Return the (x, y) coordinate for the center point of the cell that contains the specified text.  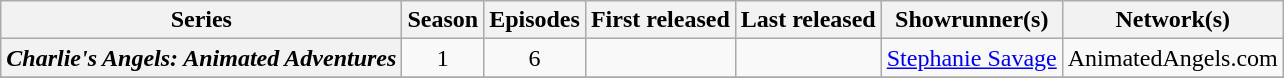
Charlie's Angels: Animated Adventures (202, 58)
Showrunner(s) (972, 20)
Episodes (535, 20)
6 (535, 58)
Network(s) (1172, 20)
AnimatedAngels.com (1172, 58)
Season (443, 20)
Last released (808, 20)
First released (660, 20)
Stephanie Savage (972, 58)
1 (443, 58)
Series (202, 20)
